Provide the (X, Y) coordinate of the cell's center where the given text is located.  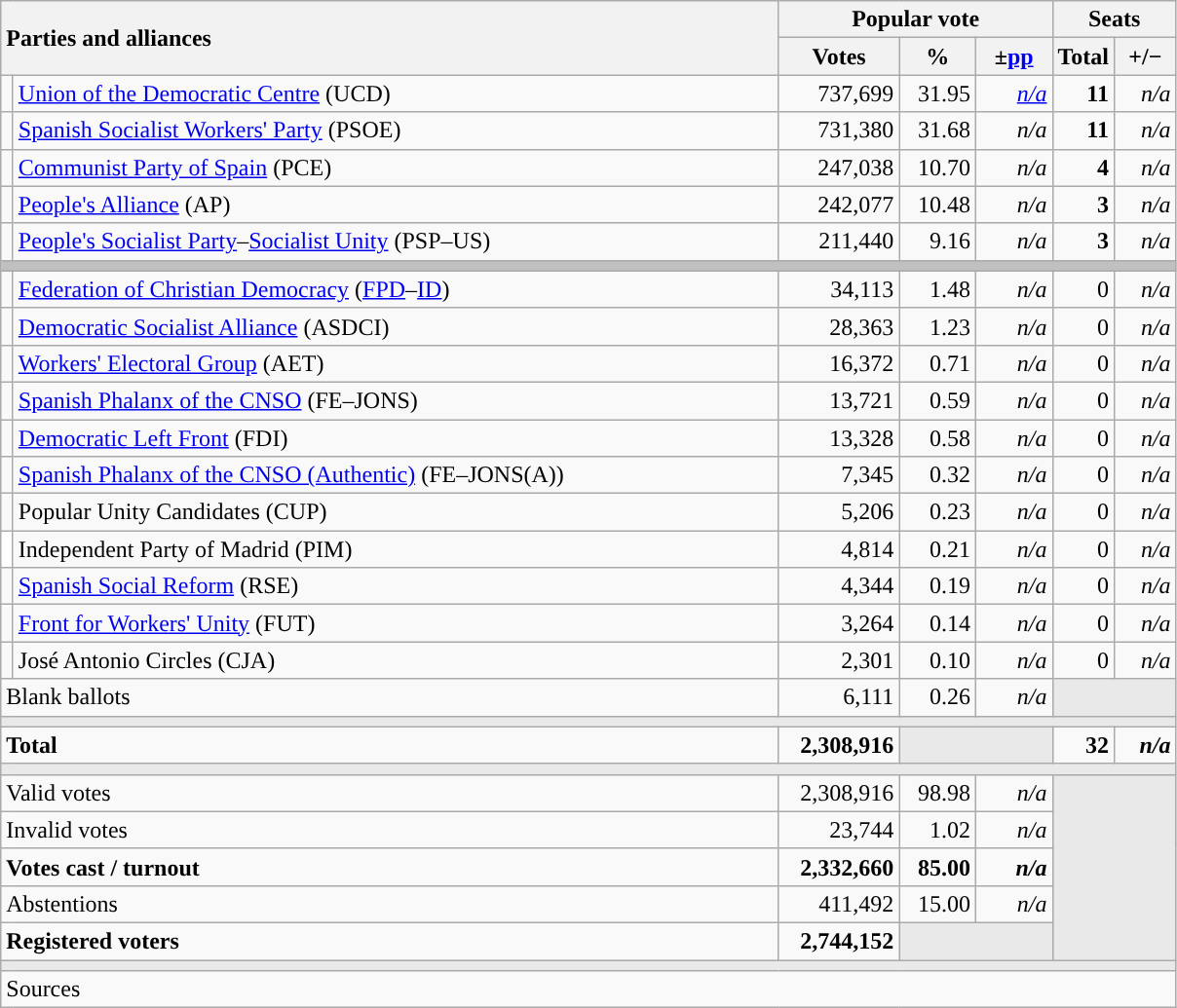
0.59 (937, 400)
15.00 (937, 904)
10.70 (937, 168)
Spanish Phalanx of the CNSO (FE–JONS) (396, 400)
Spanish Social Reform (RSE) (396, 586)
Abstentions (390, 904)
Independent Party of Madrid (PIM) (396, 549)
16,372 (839, 363)
242,077 (839, 205)
Parties and alliances (390, 38)
1.23 (937, 326)
±pp (1013, 56)
0.32 (937, 475)
4,344 (839, 586)
5,206 (839, 512)
7,345 (839, 475)
Spanish Socialist Workers' Party (PSOE) (396, 131)
% (937, 56)
Registered voters (390, 941)
32 (1083, 745)
0.58 (937, 437)
Democratic Left Front (FDI) (396, 437)
34,113 (839, 289)
Seats (1115, 19)
31.95 (937, 93)
Union of the Democratic Centre (UCD) (396, 93)
6,111 (839, 697)
0.21 (937, 549)
Votes cast / turnout (390, 867)
Votes (839, 56)
737,699 (839, 93)
Communist Party of Spain (PCE) (396, 168)
13,328 (839, 437)
José Antonio Circles (CJA) (396, 660)
0.10 (937, 660)
0.14 (937, 623)
211,440 (839, 242)
Spanish Phalanx of the CNSO (Authentic) (FE–JONS(A)) (396, 475)
Workers' Electoral Group (AET) (396, 363)
0.71 (937, 363)
3,264 (839, 623)
Democratic Socialist Alliance (ASDCI) (396, 326)
Blank ballots (390, 697)
Popular vote (916, 19)
+/− (1146, 56)
Popular Unity Candidates (CUP) (396, 512)
2,332,660 (839, 867)
23,744 (839, 830)
0.19 (937, 586)
10.48 (937, 205)
411,492 (839, 904)
247,038 (839, 168)
28,363 (839, 326)
31.68 (937, 131)
4 (1083, 168)
Valid votes (390, 793)
731,380 (839, 131)
2,744,152 (839, 941)
Invalid votes (390, 830)
9.16 (937, 242)
0.26 (937, 697)
0.23 (937, 512)
85.00 (937, 867)
4,814 (839, 549)
1.48 (937, 289)
13,721 (839, 400)
2,301 (839, 660)
People's Socialist Party–Socialist Unity (PSP–US) (396, 242)
People's Alliance (AP) (396, 205)
Federation of Christian Democracy (FPD–ID) (396, 289)
98.98 (937, 793)
Sources (588, 989)
Front for Workers' Unity (FUT) (396, 623)
1.02 (937, 830)
